Provide the (X, Y) coordinate of the cell's center where the given text is located.  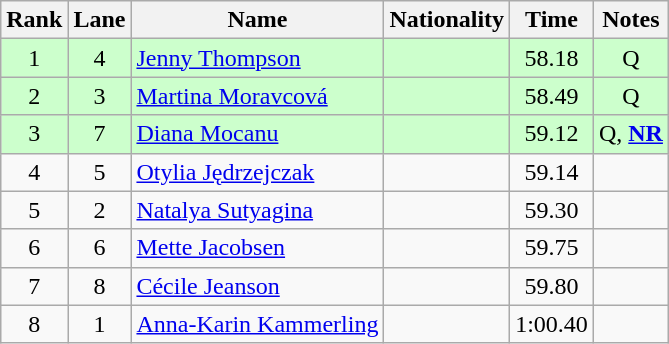
59.30 (552, 210)
Anna-Karin Kammerling (258, 324)
Martina Moravcová (258, 96)
59.14 (552, 172)
Nationality (447, 20)
Mette Jacobsen (258, 248)
59.80 (552, 286)
Otylia Jędrzejczak (258, 172)
Notes (630, 20)
59.75 (552, 248)
Name (258, 20)
Diana Mocanu (258, 134)
58.18 (552, 58)
Natalya Sutyagina (258, 210)
Lane (100, 20)
Rank (34, 20)
59.12 (552, 134)
1:00.40 (552, 324)
Cécile Jeanson (258, 286)
Time (552, 20)
Q, NR (630, 134)
58.49 (552, 96)
Jenny Thompson (258, 58)
